Locate the cell with the specified text and output its [x, y] center coordinate. 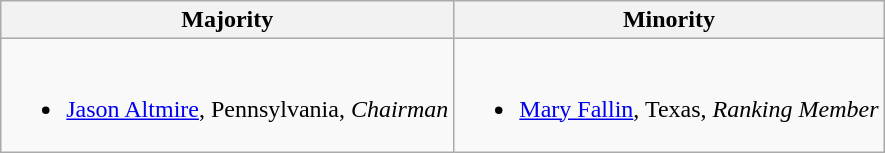
Jason Altmire, Pennsylvania, Chairman [228, 96]
Minority [669, 20]
Majority [228, 20]
Mary Fallin, Texas, Ranking Member [669, 96]
